Extract the [x, y] coordinate from the center of the cell holding the provided text.  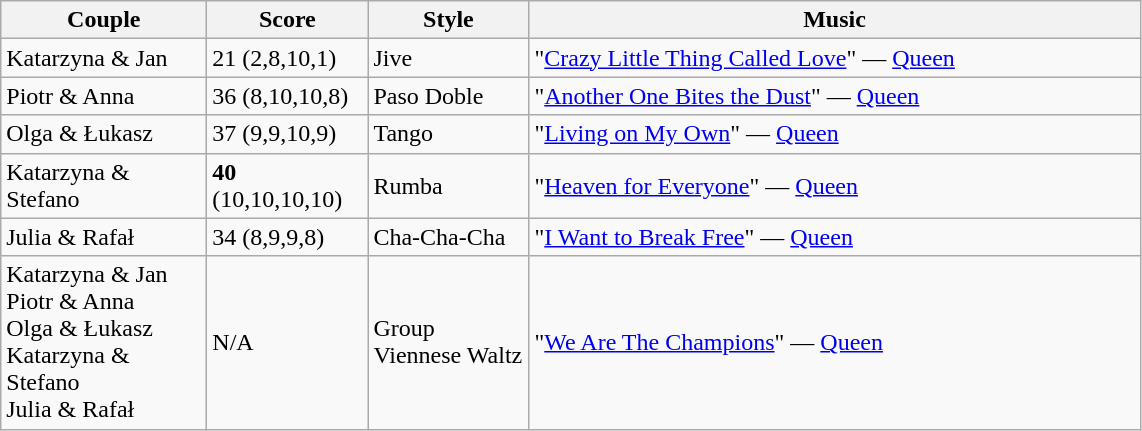
Katarzyna & JanPiotr & AnnaOlga & ŁukaszKatarzyna & StefanoJulia & Rafał [104, 342]
"Another One Bites the Dust" — Queen [834, 96]
Olga & Łukasz [104, 134]
Tango [448, 134]
Group Viennese Waltz [448, 342]
Jive [448, 58]
Cha-Cha-Cha [448, 237]
"We Are The Champions" — Queen [834, 342]
Julia & Rafał [104, 237]
Katarzyna & Jan [104, 58]
Katarzyna & Stefano [104, 186]
Paso Doble [448, 96]
"I Want to Break Free" — Queen [834, 237]
21 (2,8,10,1) [288, 58]
Piotr & Anna [104, 96]
34 (8,9,9,8) [288, 237]
40 (10,10,10,10) [288, 186]
36 (8,10,10,8) [288, 96]
Couple [104, 20]
Rumba [448, 186]
Score [288, 20]
Style [448, 20]
"Living on My Own" — Queen [834, 134]
N/A [288, 342]
"Crazy Little Thing Called Love" — Queen [834, 58]
"Heaven for Everyone" — Queen [834, 186]
37 (9,9,10,9) [288, 134]
Music [834, 20]
